Pinpoint the cell where the given text exists, returning its [X, Y] midpoint coordinate. 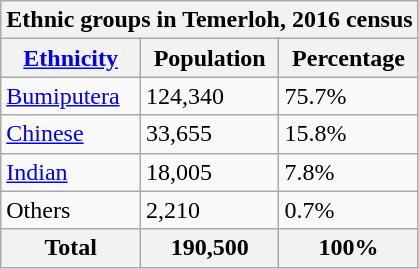
Percentage [348, 58]
Indian [71, 172]
7.8% [348, 172]
2,210 [210, 210]
Population [210, 58]
75.7% [348, 96]
0.7% [348, 210]
15.8% [348, 134]
18,005 [210, 172]
Total [71, 248]
Ethnic groups in Temerloh, 2016 census [210, 20]
Ethnicity [71, 58]
100% [348, 248]
190,500 [210, 248]
33,655 [210, 134]
Bumiputera [71, 96]
Chinese [71, 134]
Others [71, 210]
124,340 [210, 96]
